Return the (x, y) coordinate for the center point of the cell that contains the specified text.  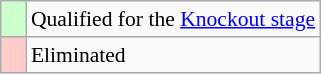
Qualified for the Knockout stage (173, 19)
Eliminated (173, 55)
